Find where the given text appears and provide that cell's center as (X, Y) coordinate. 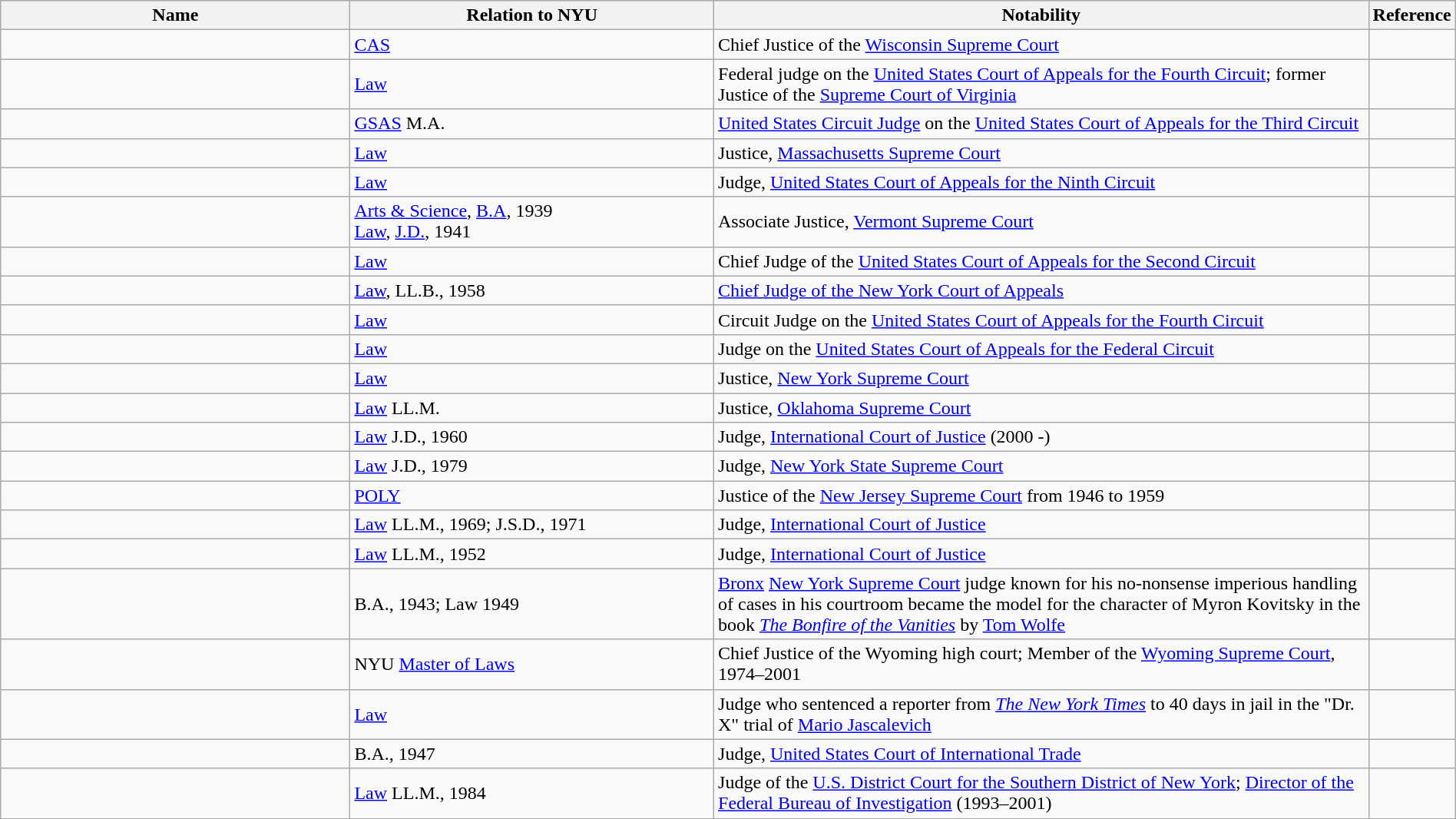
Law, LL.B., 1958 (532, 290)
Chief Judge of the New York Court of Appeals (1041, 290)
Chief Justice of the Wyoming high court; Member of the Wyoming Supreme Court, 1974–2001 (1041, 664)
Judge who sentenced a reporter from The New York Times to 40 days in jail in the "Dr. X" trial of Mario Jascalevich (1041, 715)
Reference (1411, 15)
Law LL.M., 1969; J.S.D., 1971 (532, 525)
GSAS M.A. (532, 124)
Justice, New York Supreme Court (1041, 378)
Judge, International Court of Justice (2000 -) (1041, 437)
Circuit Judge on the United States Court of Appeals for the Fourth Circuit (1041, 320)
Notability (1041, 15)
Law J.D., 1979 (532, 466)
Judge of the U.S. District Court for the Southern District of New York; Director of the Federal Bureau of Investigation (1993–2001) (1041, 793)
Arts & Science, B.A, 1939Law, J.D., 1941 (532, 221)
Justice, Oklahoma Supreme Court (1041, 408)
Judge, United States Court of Appeals for the Ninth Circuit (1041, 182)
Law LL.M. (532, 408)
Law J.D., 1960 (532, 437)
Federal judge on the United States Court of Appeals for the Fourth Circuit; former Justice of the Supreme Court of Virginia (1041, 85)
Judge on the United States Court of Appeals for the Federal Circuit (1041, 349)
Law LL.M., 1952 (532, 554)
NYU Master of Laws (532, 664)
CAS (532, 45)
Judge, New York State Supreme Court (1041, 466)
POLY (532, 496)
B.A., 1943; Law 1949 (532, 604)
United States Circuit Judge on the United States Court of Appeals for the Third Circuit (1041, 124)
Law LL.M., 1984 (532, 793)
Justice, Massachusetts Supreme Court (1041, 153)
Chief Judge of the United States Court of Appeals for the Second Circuit (1041, 261)
Associate Justice, Vermont Supreme Court (1041, 221)
Chief Justice of the Wisconsin Supreme Court (1041, 45)
Judge, United States Court of International Trade (1041, 754)
Justice of the New Jersey Supreme Court from 1946 to 1959 (1041, 496)
Relation to NYU (532, 15)
Name (175, 15)
B.A., 1947 (532, 754)
